Detect which cell encompasses the target text, then output its [x, y] center coordinate. 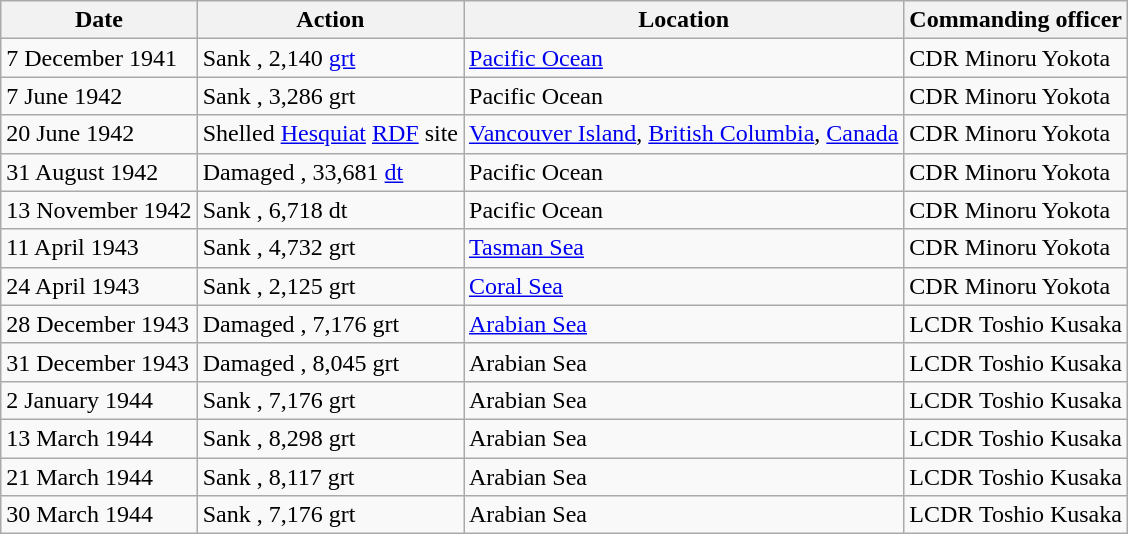
20 June 1942 [99, 134]
Commanding officer [1016, 20]
24 April 1943 [99, 286]
31 December 1943 [99, 362]
Damaged , 8,045 grt [330, 362]
Sank , 6,718 dt [330, 210]
Vancouver Island, British Columbia, Canada [684, 134]
21 March 1944 [99, 477]
Sank , 4,732 grt [330, 248]
Location [684, 20]
13 November 1942 [99, 210]
Tasman Sea [684, 248]
2 January 1944 [99, 400]
Sank , 2,125 grt [330, 286]
Action [330, 20]
Coral Sea [684, 286]
Date [99, 20]
7 December 1941 [99, 58]
Sank , 8,298 grt [330, 438]
11 April 1943 [99, 248]
7 June 1942 [99, 96]
30 March 1944 [99, 515]
Sank , 8,117 grt [330, 477]
Shelled Hesquiat RDF site [330, 134]
13 March 1944 [99, 438]
Damaged , 7,176 grt [330, 324]
31 August 1942 [99, 172]
Damaged , 33,681 dt [330, 172]
Sank , 2,140 grt [330, 58]
28 December 1943 [99, 324]
Sank , 3,286 grt [330, 96]
